Locate the cell with the specified text and output its [X, Y] center coordinate. 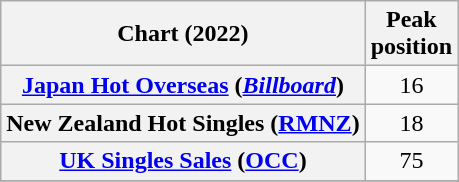
16 [411, 85]
75 [411, 161]
Peak position [411, 34]
Japan Hot Overseas (Billboard) [183, 85]
UK Singles Sales (OCC) [183, 161]
New Zealand Hot Singles (RMNZ) [183, 123]
18 [411, 123]
Chart (2022) [183, 34]
